Locate the cell with the specified text and output its (x, y) center coordinate. 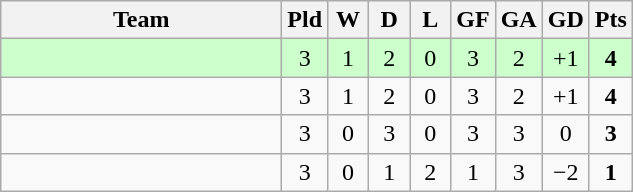
GF (473, 20)
D (390, 20)
Pld (305, 20)
L (430, 20)
GA (518, 20)
GD (566, 20)
−2 (566, 172)
Pts (610, 20)
Team (142, 20)
W (348, 20)
